Provide the [x, y] coordinate of the cell's center where the given text is located.  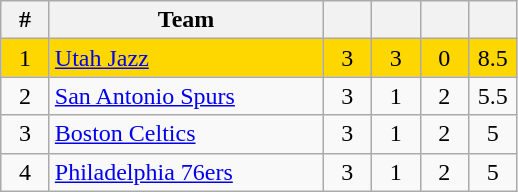
Boston Celtics [186, 134]
Philadelphia 76ers [186, 172]
8.5 [494, 58]
Utah Jazz [186, 58]
# [26, 20]
Team [186, 20]
5.5 [494, 96]
4 [26, 172]
San Antonio Spurs [186, 96]
0 [444, 58]
